Identify which cell holds the provided text, then report its (X, Y) central coordinate. 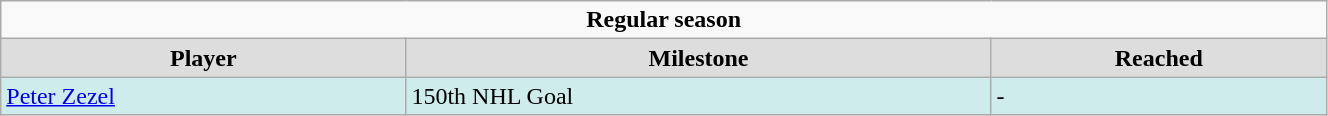
Peter Zezel (204, 96)
Regular season (664, 20)
Reached (1158, 58)
150th NHL Goal (698, 96)
Player (204, 58)
- (1158, 96)
Milestone (698, 58)
